From the cell containing the given text, extract its center point as (x, y) coordinate. 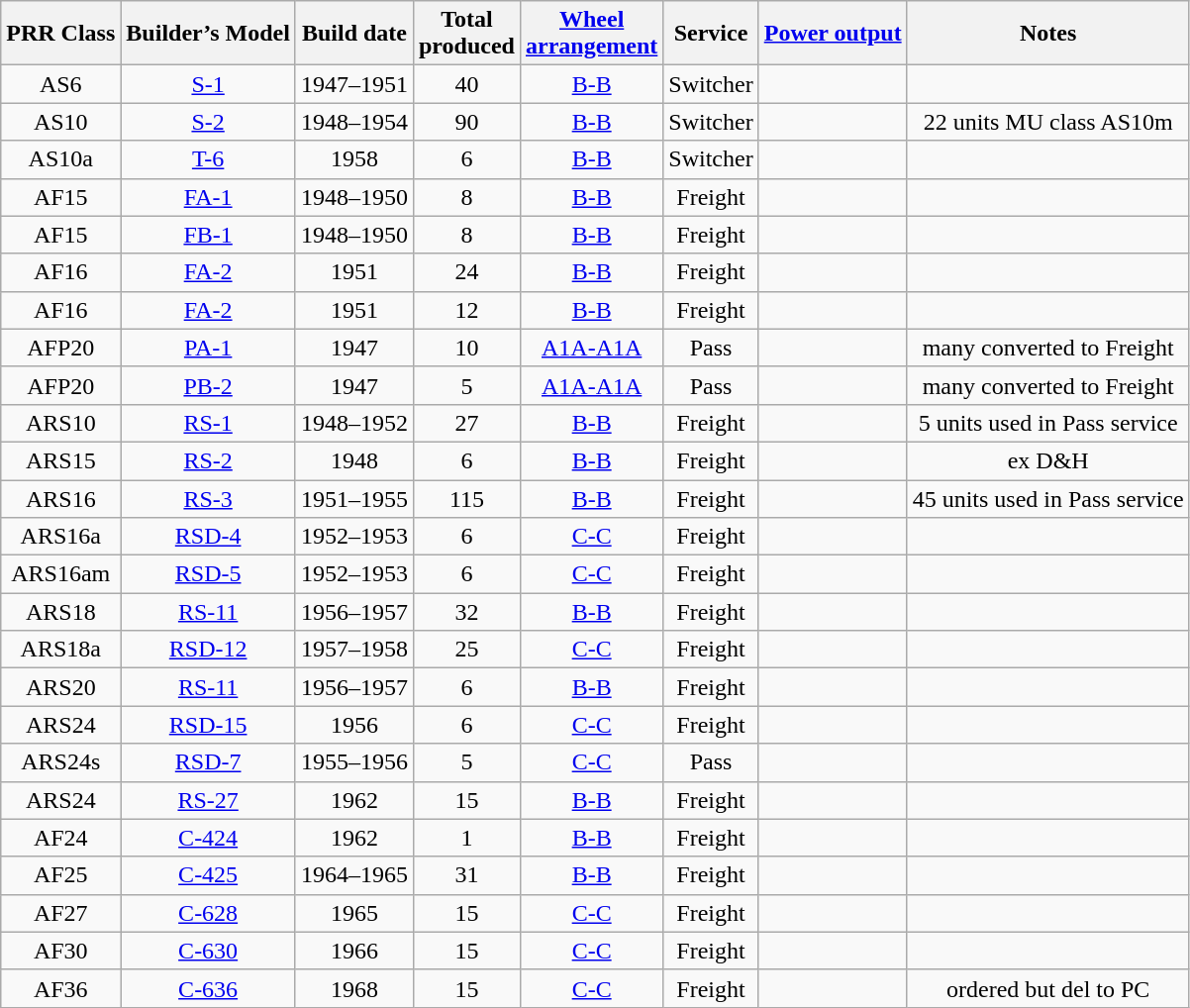
RSD-15 (208, 725)
40 (466, 84)
12 (466, 310)
1964–1965 (354, 875)
5 units used in Pass service (1047, 423)
ARS18 (61, 612)
PRR Class (61, 34)
ARS16a (61, 537)
C-630 (208, 951)
ex D&H (1047, 460)
C-424 (208, 838)
ARS10 (61, 423)
Build date (354, 34)
24 (466, 272)
90 (466, 122)
ARS16 (61, 498)
1956 (354, 725)
ARS15 (61, 460)
RSD-5 (208, 574)
AS10 (61, 122)
1965 (354, 913)
1955–1956 (354, 762)
RSD-4 (208, 537)
S-2 (208, 122)
RS-27 (208, 800)
1948 (354, 460)
ARS24s (61, 762)
10 (466, 348)
AF24 (61, 838)
ARS20 (61, 687)
AF36 (61, 988)
1947–1951 (354, 84)
C-636 (208, 988)
RS-3 (208, 498)
ordered but del to PC (1047, 988)
RS-1 (208, 423)
Notes (1047, 34)
25 (466, 650)
AF27 (61, 913)
RS-2 (208, 460)
115 (466, 498)
AS6 (61, 84)
Totalproduced (466, 34)
Builder’s Model (208, 34)
31 (466, 875)
1948–1952 (354, 423)
FB-1 (208, 235)
27 (466, 423)
ARS16am (61, 574)
1957–1958 (354, 650)
Service (711, 34)
45 units used in Pass service (1047, 498)
AF25 (61, 875)
PA-1 (208, 348)
RSD-7 (208, 762)
T-6 (208, 159)
AF30 (61, 951)
S-1 (208, 84)
RSD-12 (208, 650)
Wheelarrangement (591, 34)
C-425 (208, 875)
Power output (833, 34)
22 units MU class AS10m (1047, 122)
1 (466, 838)
C-628 (208, 913)
1958 (354, 159)
1948–1954 (354, 122)
AS10a (61, 159)
1968 (354, 988)
1966 (354, 951)
FA-1 (208, 197)
ARS18a (61, 650)
PB-2 (208, 385)
32 (466, 612)
1951–1955 (354, 498)
